For the text-containing cell, return its midpoint in (x, y) coordinate format. 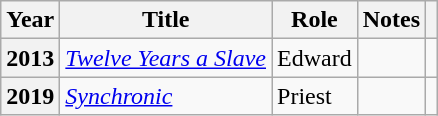
Year (30, 20)
Twelve Years a Slave (166, 58)
Priest (315, 96)
Edward (315, 58)
Title (166, 20)
Role (315, 20)
Synchronic (166, 96)
2013 (30, 58)
Notes (391, 20)
2019 (30, 96)
